Output the [X, Y] coordinate of the center of the cell containing the given text.  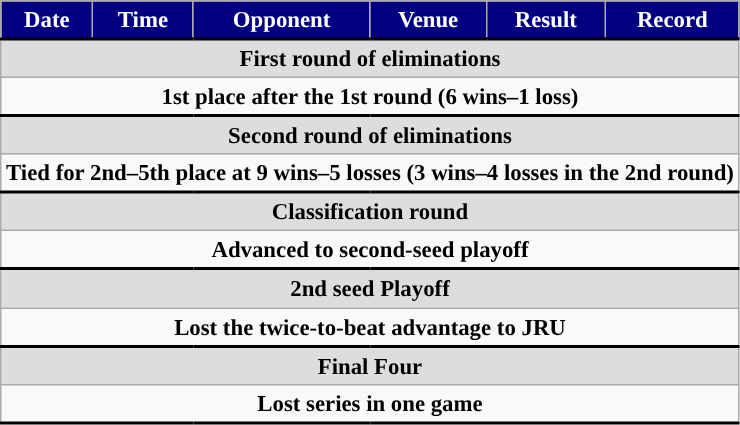
Tied for 2nd–5th place at 9 wins–5 losses (3 wins–4 losses in the 2nd round) [370, 173]
First round of eliminations [370, 58]
Lost the twice-to-beat advantage to JRU [370, 327]
Advanced to second-seed playoff [370, 250]
1st place after the 1st round (6 wins–1 loss) [370, 97]
Classification round [370, 212]
Second round of eliminations [370, 135]
Result [546, 20]
Lost series in one game [370, 403]
Venue [428, 20]
Record [672, 20]
Opponent [282, 20]
2nd seed Playoff [370, 288]
Final Four [370, 365]
Date [47, 20]
Time [143, 20]
